Provide the [x, y] coordinate of the cell's center where the given text is located.  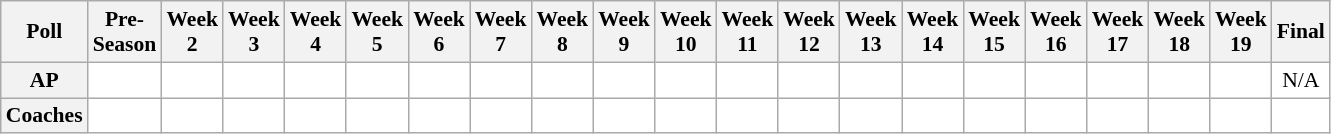
N/A [1301, 80]
Week3 [254, 32]
Week6 [439, 32]
Week5 [377, 32]
Week7 [501, 32]
Week14 [933, 32]
Week16 [1056, 32]
Poll [44, 32]
Week9 [624, 32]
Week4 [316, 32]
AP [44, 80]
Week17 [1118, 32]
Week11 [748, 32]
Week13 [871, 32]
Week19 [1241, 32]
Week10 [686, 32]
Week15 [994, 32]
Final [1301, 32]
Pre-Season [125, 32]
Week12 [809, 32]
Week2 [192, 32]
Week18 [1179, 32]
Week8 [562, 32]
Coaches [44, 116]
